Provide the [x, y] coordinate of the cell's center where the given text is located.  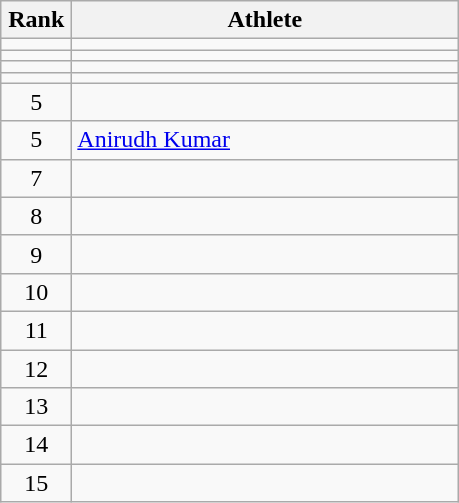
10 [36, 292]
15 [36, 483]
13 [36, 407]
14 [36, 445]
9 [36, 254]
7 [36, 178]
Anirudh Kumar [265, 140]
12 [36, 369]
8 [36, 216]
11 [36, 330]
Rank [36, 20]
Athlete [265, 20]
